Return [X, Y] of the center of cell containing provided text 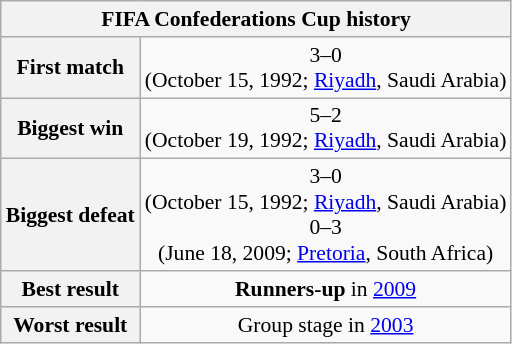
5–2 (October 19, 1992; Riyadh, Saudi Arabia) [326, 128]
Biggest defeat [70, 215]
First match [70, 68]
Biggest win [70, 128]
Group stage in 2003 [326, 325]
3–0 (October 15, 1992; Riyadh, Saudi Arabia) [326, 68]
Runners-up in 2009 [326, 289]
3–0 (October 15, 1992; Riyadh, Saudi Arabia) 0–3 (June 18, 2009; Pretoria, South Africa) [326, 215]
Best result [70, 289]
Worst result [70, 325]
FIFA Confederations Cup history [256, 19]
